Determine the (x, y) coordinate at the center of the cell enclosing the given text.  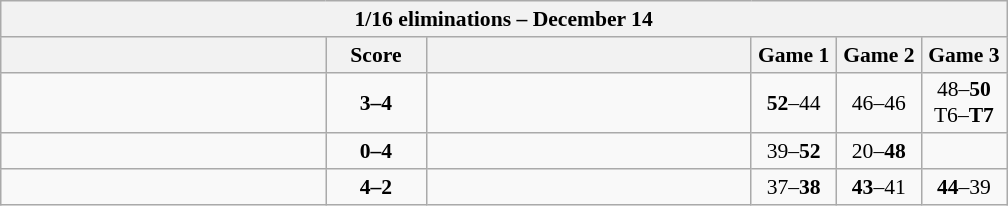
43–41 (878, 187)
20–48 (878, 152)
3–4 (376, 102)
Game 3 (964, 55)
48–50T6–T7 (964, 102)
Game 2 (878, 55)
39–52 (794, 152)
37–38 (794, 187)
52–44 (794, 102)
4–2 (376, 187)
46–46 (878, 102)
1/16 eliminations – December 14 (504, 19)
Game 1 (794, 55)
0–4 (376, 152)
Score (376, 55)
44–39 (964, 187)
